Output the [x, y] coordinate of the center of the cell containing the given text.  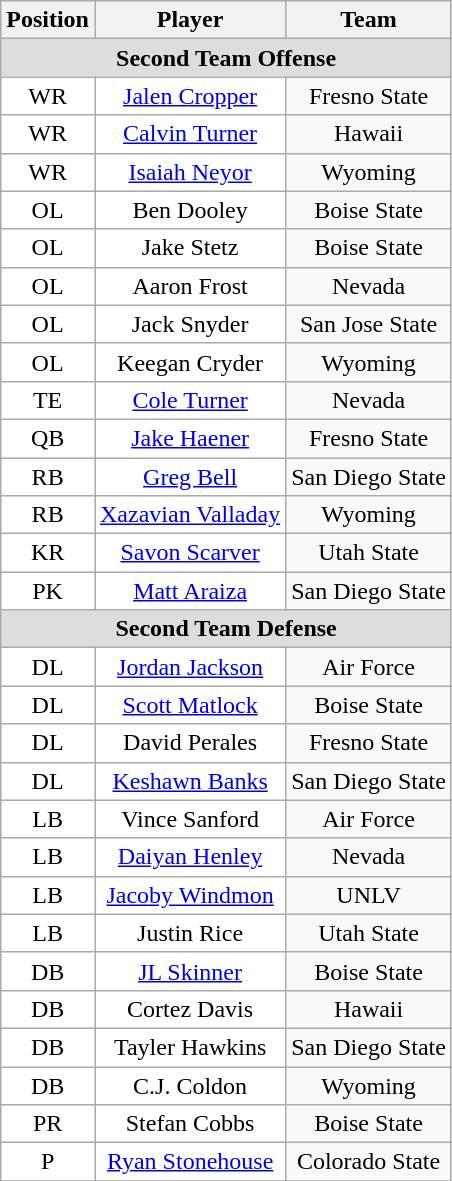
JL Skinner [190, 971]
Savon Scarver [190, 553]
QB [48, 438]
Tayler Hawkins [190, 1047]
Matt Araiza [190, 591]
Jake Haener [190, 438]
PR [48, 1124]
Scott Matlock [190, 705]
Stefan Cobbs [190, 1124]
Keegan Cryder [190, 362]
KR [48, 553]
Cortez Davis [190, 1009]
Ryan Stonehouse [190, 1162]
Jalen Cropper [190, 96]
Greg Bell [190, 477]
TE [48, 400]
Ben Dooley [190, 210]
PK [48, 591]
Calvin Turner [190, 134]
Cole Turner [190, 400]
Xazavian Valladay [190, 515]
Keshawn Banks [190, 781]
Player [190, 20]
UNLV [369, 895]
Jack Snyder [190, 324]
Justin Rice [190, 933]
Position [48, 20]
Jacoby Windmon [190, 895]
Aaron Frost [190, 286]
Jake Stetz [190, 248]
Team [369, 20]
Second Team Defense [226, 629]
San Jose State [369, 324]
Daiyan Henley [190, 857]
Second Team Offense [226, 58]
David Perales [190, 743]
Colorado State [369, 1162]
P [48, 1162]
Vince Sanford [190, 819]
Isaiah Neyor [190, 172]
Jordan Jackson [190, 667]
C.J. Coldon [190, 1085]
